From the cell containing the given text, extract its center point as (X, Y) coordinate. 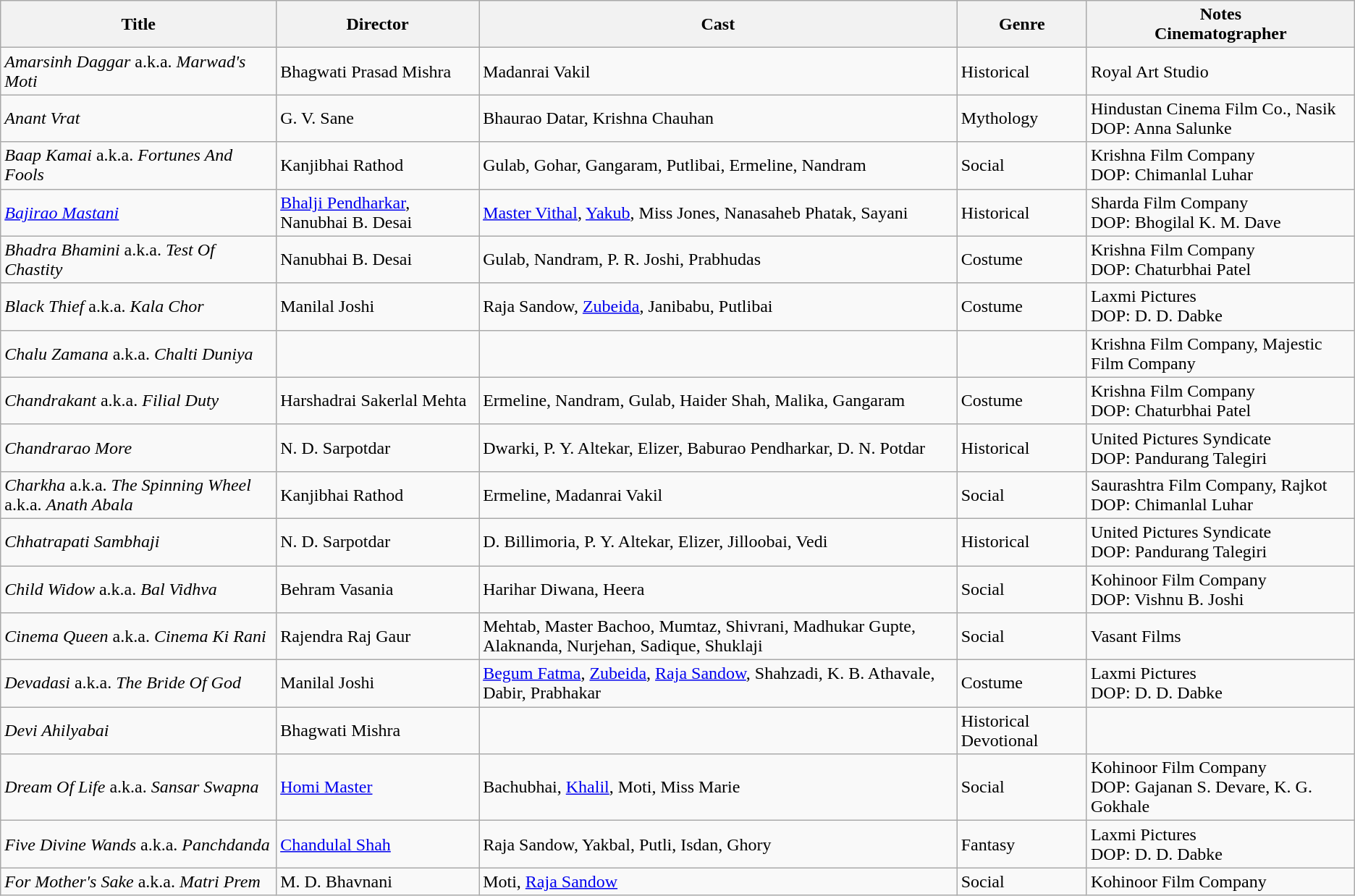
Krishna Film CompanyDOP: Chimanlal Luhar (1220, 165)
Raja Sandow, Zubeida, Janibabu, Putlibai (718, 307)
Master Vithal, Yakub, Miss Jones, Nanasaheb Phatak, Sayani (718, 213)
Anant Vrat (139, 119)
Gulab, Gohar, Gangaram, Putlibai, Ermeline, Nandram (718, 165)
Director (378, 25)
Devi Ahilyabai (139, 731)
Bajirao Mastani (139, 213)
Child Widow a.k.a. Bal Vidhva (139, 589)
Chalu Zamana a.k.a. Chalti Duniya (139, 353)
Kohinoor Film CompanyDOP: Vishnu B. Joshi (1220, 589)
Krishna Film Company, Majestic Film Company (1220, 353)
Harihar Diwana, Heera (718, 589)
Cinema Queen a.k.a. Cinema Ki Rani (139, 637)
Baap Kamai a.k.a. Fortunes And Fools (139, 165)
Cast (718, 25)
Chandrarao More (139, 447)
Black Thief a.k.a. Kala Chor (139, 307)
Charkha a.k.a. The Spinning Wheel a.k.a. Anath Abala (139, 495)
Homi Master (378, 787)
Begum Fatma, Zubeida, Raja Sandow, Shahzadi, K. B. Athavale, Dabir, Prabhakar (718, 683)
Kohinoor Film Company (1220, 882)
G. V. Sane (378, 119)
Saurashtra Film Company, RajkotDOP: Chimanlal Luhar (1220, 495)
Behram Vasania (378, 589)
Ermeline, Nandram, Gulab, Haider Shah, Malika, Gangaram (718, 401)
Bhagwati Mishra (378, 731)
Harshadrai Sakerlal Mehta (378, 401)
Dwarki, P. Y. Altekar, Elizer, Baburao Pendharkar, D. N. Potdar (718, 447)
Amarsinh Daggar a.k.a. Marwad's Moti (139, 71)
Chandulal Shah (378, 844)
Title (139, 25)
NotesCinematographer (1220, 25)
Gulab, Nandram, P. R. Joshi, Prabhudas (718, 259)
Raja Sandow, Yakbal, Putli, Isdan, Ghory (718, 844)
Bhadra Bhamini a.k.a. Test Of Chastity (139, 259)
Ermeline, Madanrai Vakil (718, 495)
Mythology (1022, 119)
Mehtab, Master Bachoo, Mumtaz, Shivrani, Madhukar Gupte, Alaknanda, Nurjehan, Sadique, Shuklaji (718, 637)
Moti, Raja Sandow (718, 882)
Chhatrapati Sambhaji (139, 541)
Historical Devotional (1022, 731)
Chandrakant a.k.a. Filial Duty (139, 401)
Royal Art Studio (1220, 71)
Fantasy (1022, 844)
For Mother's Sake a.k.a. Matri Prem (139, 882)
Sharda Film CompanyDOP: Bhogilal K. M. Dave (1220, 213)
Dream Of Life a.k.a. Sansar Swapna (139, 787)
Genre (1022, 25)
Vasant Films (1220, 637)
Devadasi a.k.a. The Bride Of God (139, 683)
Kohinoor Film CompanyDOP: Gajanan S. Devare, K. G. Gokhale (1220, 787)
Madanrai Vakil (718, 71)
Bachubhai, Khalil, Moti, Miss Marie (718, 787)
Nanubhai B. Desai (378, 259)
D. Billimoria, P. Y. Altekar, Elizer, Jilloobai, Vedi (718, 541)
Bhagwati Prasad Mishra (378, 71)
Five Divine Wands a.k.a. Panchdanda (139, 844)
Rajendra Raj Gaur (378, 637)
Bhalji Pendharkar, Nanubhai B. Desai (378, 213)
M. D. Bhavnani (378, 882)
Bhaurao Datar, Krishna Chauhan (718, 119)
Hindustan Cinema Film Co., NasikDOP: Anna Salunke (1220, 119)
